Output the (x, y) coordinate of the center of the cell containing the given text.  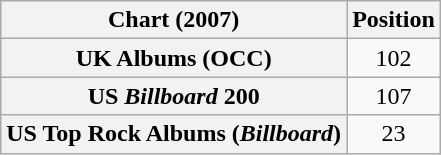
US Billboard 200 (174, 96)
107 (394, 96)
23 (394, 134)
Position (394, 20)
Chart (2007) (174, 20)
UK Albums (OCC) (174, 58)
US Top Rock Albums (Billboard) (174, 134)
102 (394, 58)
